Output the [X, Y] coordinate of the center of the cell containing the given text.  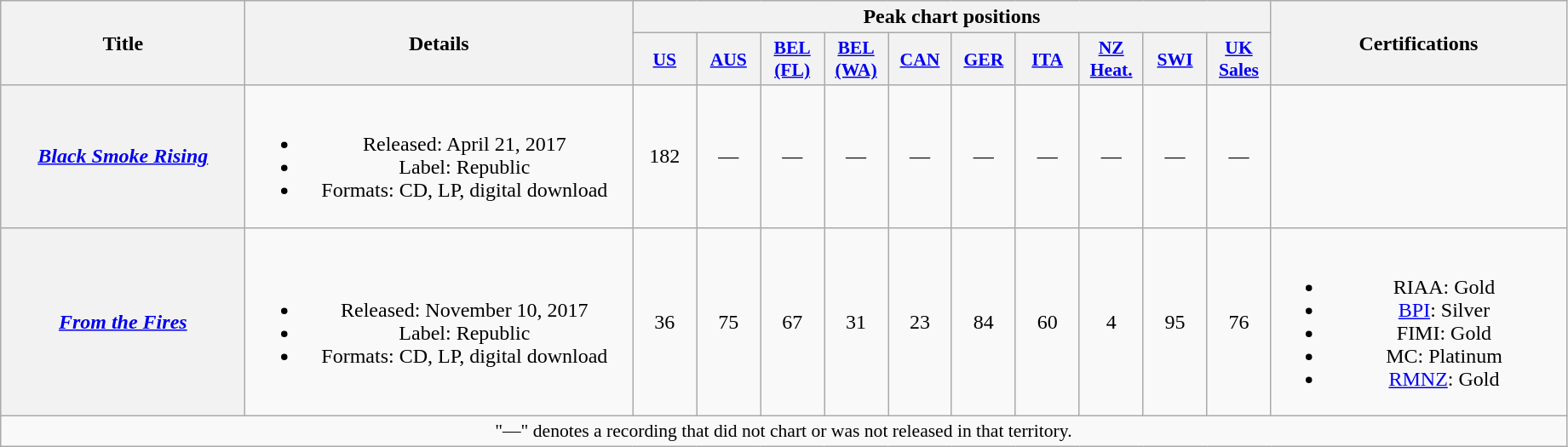
Details [439, 43]
4 [1111, 322]
84 [983, 322]
31 [857, 322]
Certifications [1419, 43]
US [664, 60]
CAN [920, 60]
From the Fires [123, 322]
BEL(WA) [857, 60]
ITA [1048, 60]
60 [1048, 322]
95 [1175, 322]
75 [729, 322]
"—" denotes a recording that did not chart or was not released in that territory. [784, 431]
Title [123, 43]
UKSales [1238, 60]
AUS [729, 60]
182 [664, 157]
23 [920, 322]
NZHeat. [1111, 60]
SWI [1175, 60]
Peak chart positions [952, 17]
BEL(FL) [792, 60]
36 [664, 322]
GER [983, 60]
67 [792, 322]
RIAA: GoldBPI: SilverFIMI: GoldMC: PlatinumRMNZ: Gold [1419, 322]
Black Smoke Rising [123, 157]
Released: April 21, 2017Label: RepublicFormats: CD, LP, digital download [439, 157]
76 [1238, 322]
Released: November 10, 2017Label: RepublicFormats: CD, LP, digital download [439, 322]
